Determine the (x, y) coordinate at the center of the cell enclosing the given text.  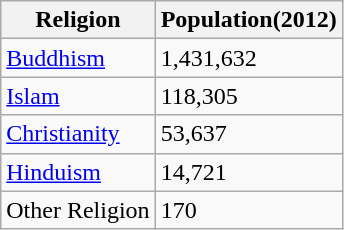
1,431,632 (248, 58)
Buddhism (78, 58)
Religion (78, 20)
170 (248, 210)
53,637 (248, 134)
14,721 (248, 172)
Other Religion (78, 210)
118,305 (248, 96)
Christianity (78, 134)
Hinduism (78, 172)
Islam (78, 96)
Population(2012) (248, 20)
